Identify which cell holds the provided text, then report its [X, Y] central coordinate. 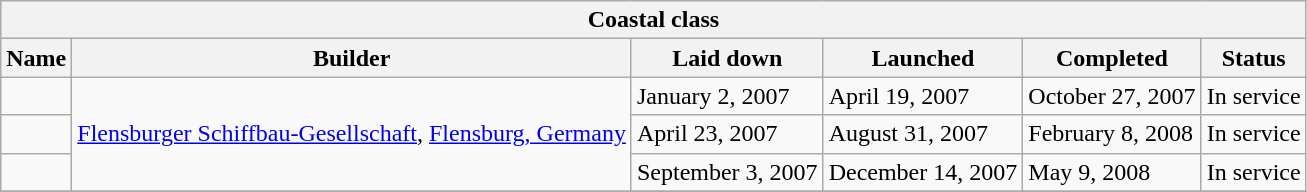
April 23, 2007 [727, 134]
October 27, 2007 [1112, 96]
September 3, 2007 [727, 172]
August 31, 2007 [923, 134]
Completed [1112, 58]
April 19, 2007 [923, 96]
Status [1254, 58]
Coastal class [654, 20]
January 2, 2007 [727, 96]
Laid down [727, 58]
Builder [352, 58]
Launched [923, 58]
Flensburger Schiffbau-Gesellschaft, Flensburg, Germany [352, 134]
December 14, 2007 [923, 172]
Name [36, 58]
February 8, 2008 [1112, 134]
May 9, 2008 [1112, 172]
